Output the (x, y) coordinate of the center of the cell containing the given text.  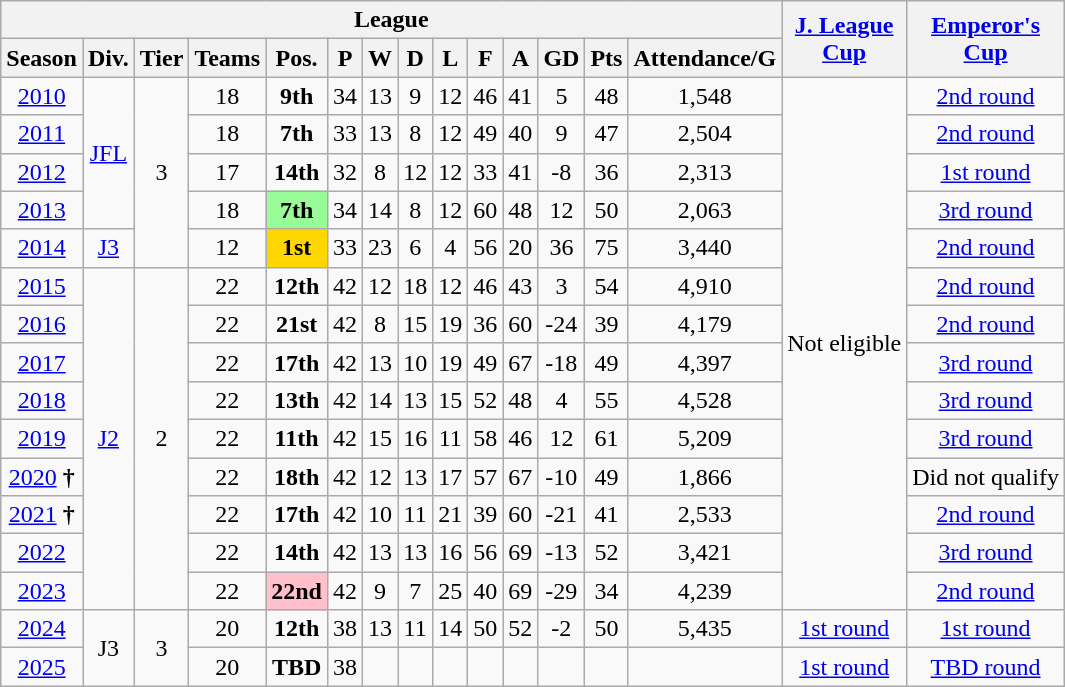
JFL (108, 153)
58 (486, 438)
6 (416, 248)
47 (606, 134)
3,421 (705, 553)
2020 † (42, 477)
-10 (562, 477)
2012 (42, 172)
Pos. (297, 58)
L (450, 58)
7 (416, 591)
P (344, 58)
23 (380, 248)
22nd (297, 591)
5 (562, 96)
25 (450, 591)
-21 (562, 515)
2010 (42, 96)
Tier (162, 58)
Attendance/G (705, 58)
55 (606, 400)
13th (297, 400)
2019 (42, 438)
2,063 (705, 210)
Pts (606, 58)
9th (297, 96)
A (520, 58)
2016 (42, 324)
21 (450, 515)
2,313 (705, 172)
32 (344, 172)
2,504 (705, 134)
2 (162, 438)
1st (297, 248)
J2 (108, 438)
43 (520, 286)
-8 (562, 172)
2011 (42, 134)
TBD (297, 667)
Teams (228, 58)
4,179 (705, 324)
21st (297, 324)
Did not qualify (986, 477)
5,209 (705, 438)
J. LeagueCup (844, 39)
2023 (42, 591)
TBD round (986, 667)
-29 (562, 591)
2014 (42, 248)
2025 (42, 667)
1,866 (705, 477)
4,397 (705, 362)
4,528 (705, 400)
2,533 (705, 515)
4,239 (705, 591)
2013 (42, 210)
-13 (562, 553)
11th (297, 438)
75 (606, 248)
Not eligible (844, 344)
GD (562, 58)
D (416, 58)
1,548 (705, 96)
-24 (562, 324)
54 (606, 286)
61 (606, 438)
F (486, 58)
57 (486, 477)
Season (42, 58)
2022 (42, 553)
4,910 (705, 286)
2017 (42, 362)
Div. (108, 58)
League (392, 20)
5,435 (705, 629)
-18 (562, 362)
3,440 (705, 248)
2018 (42, 400)
18th (297, 477)
2024 (42, 629)
Emperor's Cup (986, 39)
2021 † (42, 515)
-2 (562, 629)
2015 (42, 286)
W (380, 58)
